From the cell containing the given text, extract its center point as (X, Y) coordinate. 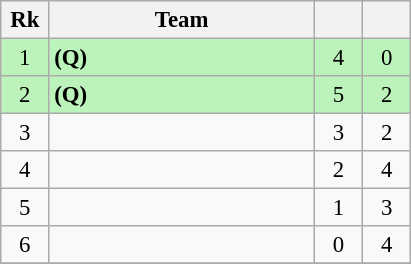
Rk (25, 20)
6 (25, 245)
Team (182, 20)
